Extract the [X, Y] coordinate from the center of the cell holding the provided text.  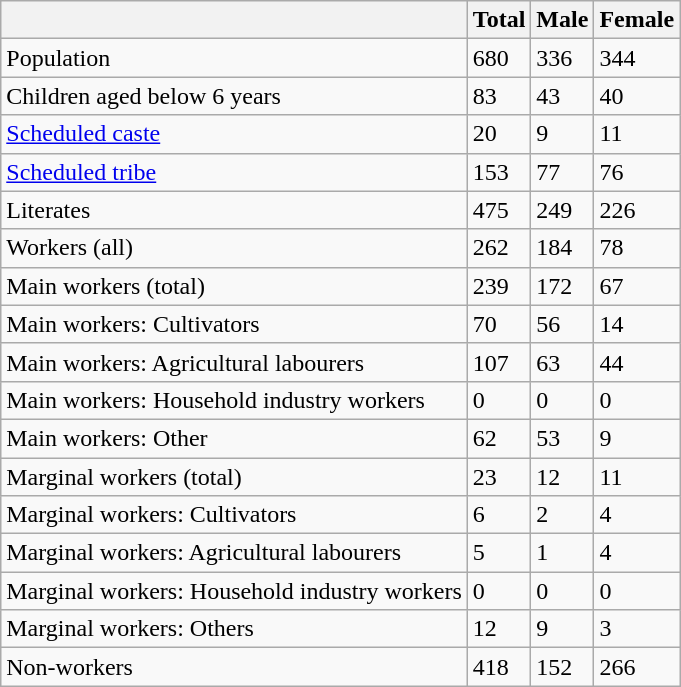
680 [499, 58]
Non-workers [234, 667]
Scheduled caste [234, 134]
Female [637, 20]
Marginal workers: Agricultural labourers [234, 553]
43 [562, 96]
262 [499, 248]
Marginal workers (total) [234, 477]
78 [637, 248]
53 [562, 438]
336 [562, 58]
226 [637, 210]
239 [499, 286]
344 [637, 58]
172 [562, 286]
184 [562, 248]
40 [637, 96]
63 [562, 362]
2 [562, 515]
20 [499, 134]
266 [637, 667]
Children aged below 6 years [234, 96]
56 [562, 324]
153 [499, 172]
76 [637, 172]
14 [637, 324]
152 [562, 667]
249 [562, 210]
Marginal workers: Household industry workers [234, 591]
70 [499, 324]
Population [234, 58]
475 [499, 210]
Main workers: Cultivators [234, 324]
1 [562, 553]
Male [562, 20]
Main workers: Household industry workers [234, 400]
Main workers: Other [234, 438]
Main workers: Agricultural labourers [234, 362]
Total [499, 20]
418 [499, 667]
6 [499, 515]
83 [499, 96]
77 [562, 172]
Main workers (total) [234, 286]
62 [499, 438]
3 [637, 629]
Marginal workers: Others [234, 629]
Workers (all) [234, 248]
23 [499, 477]
44 [637, 362]
67 [637, 286]
Marginal workers: Cultivators [234, 515]
5 [499, 553]
Literates [234, 210]
Scheduled tribe [234, 172]
107 [499, 362]
